Search for the cell housing the specified text and yield its [X, Y] center coordinate. 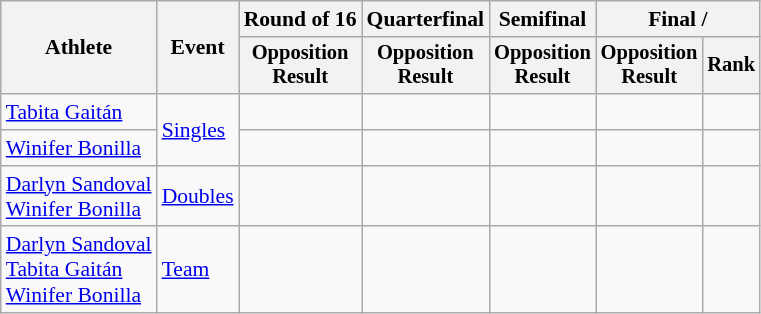
Final / [678, 19]
Darlyn SandovalWinifer Bonilla [79, 196]
Rank [731, 66]
Athlete [79, 48]
Tabita Gaitán [79, 112]
Doubles [198, 196]
Semifinal [542, 19]
Quarterfinal [426, 19]
Event [198, 48]
Winifer Bonilla [79, 148]
Singles [198, 130]
Darlyn SandovalTabita GaitánWinifer Bonilla [79, 270]
Round of 16 [300, 19]
Team [198, 270]
